Capture the cell that displays the provided text and extract its (x, y) central coordinate. 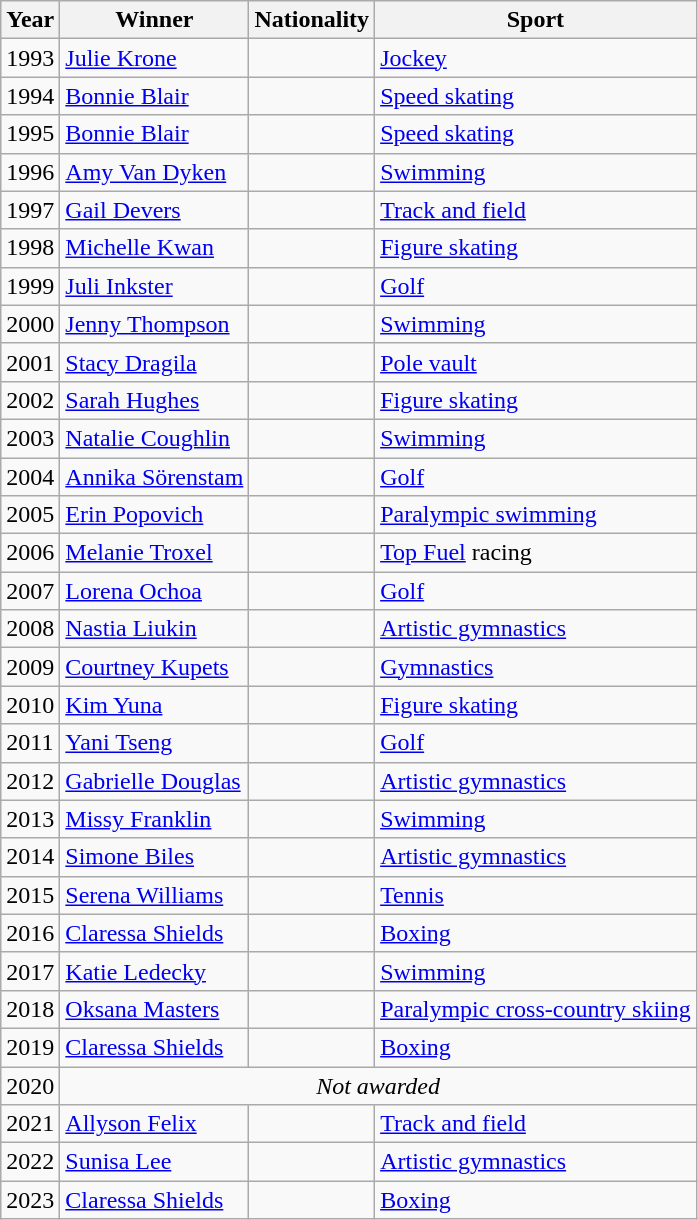
Sunisa Lee (154, 1162)
2002 (30, 400)
Winner (154, 20)
1998 (30, 248)
1999 (30, 286)
Tennis (536, 895)
Natalie Coughlin (154, 438)
2007 (30, 591)
Nastia Liukin (154, 629)
2000 (30, 324)
1994 (30, 96)
2022 (30, 1162)
2013 (30, 819)
Sport (536, 20)
1997 (30, 210)
Jenny Thompson (154, 324)
Allyson Felix (154, 1124)
2019 (30, 1047)
2008 (30, 629)
Amy Van Dyken (154, 172)
2009 (30, 667)
2014 (30, 857)
2016 (30, 933)
Nationality (312, 20)
2023 (30, 1200)
Jockey (536, 58)
2012 (30, 781)
Stacy Dragila (154, 362)
2021 (30, 1124)
Top Fuel racing (536, 553)
1993 (30, 58)
Erin Popovich (154, 515)
Missy Franklin (154, 819)
2001 (30, 362)
2017 (30, 971)
Year (30, 20)
Michelle Kwan (154, 248)
2011 (30, 743)
Courtney Kupets (154, 667)
Melanie Troxel (154, 553)
2003 (30, 438)
Annika Sörenstam (154, 477)
1996 (30, 172)
Julie Krone (154, 58)
Oksana Masters (154, 1009)
2015 (30, 895)
Yani Tseng (154, 743)
2006 (30, 553)
Gymnastics (536, 667)
2010 (30, 705)
Katie Ledecky (154, 971)
2020 (30, 1085)
Sarah Hughes (154, 400)
Lorena Ochoa (154, 591)
Simone Biles (154, 857)
2018 (30, 1009)
Gail Devers (154, 210)
Pole vault (536, 362)
Gabrielle Douglas (154, 781)
Kim Yuna (154, 705)
Not awarded (378, 1085)
Paralympic swimming (536, 515)
Serena Williams (154, 895)
2005 (30, 515)
2004 (30, 477)
Juli Inkster (154, 286)
1995 (30, 134)
Paralympic cross-country skiing (536, 1009)
